Search for the cell housing the specified text and yield its (x, y) center coordinate. 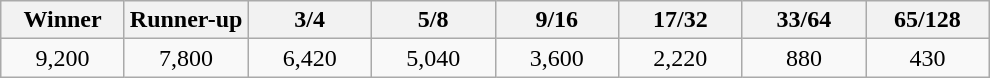
65/128 (928, 20)
Winner (63, 20)
9,200 (63, 58)
2,220 (681, 58)
880 (804, 58)
7,800 (186, 58)
6,420 (310, 58)
430 (928, 58)
33/64 (804, 20)
3,600 (557, 58)
5/8 (433, 20)
Runner-up (186, 20)
17/32 (681, 20)
5,040 (433, 58)
3/4 (310, 20)
9/16 (557, 20)
